Search for the cell housing the specified text and yield its [X, Y] center coordinate. 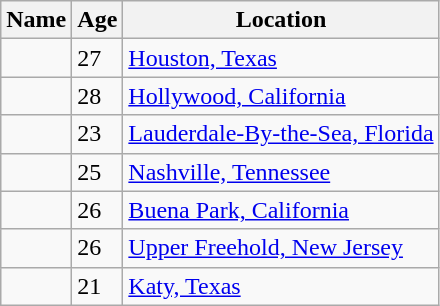
27 [98, 58]
Name [36, 20]
Nashville, Tennessee [281, 172]
Hollywood, California [281, 96]
23 [98, 134]
Location [281, 20]
25 [98, 172]
Buena Park, California [281, 210]
28 [98, 96]
21 [98, 286]
Katy, Texas [281, 286]
Age [98, 20]
Upper Freehold, New Jersey [281, 248]
Houston, Texas [281, 58]
Lauderdale-By-the-Sea, Florida [281, 134]
